Determine the (x, y) coordinate at the center of the cell enclosing the given text.  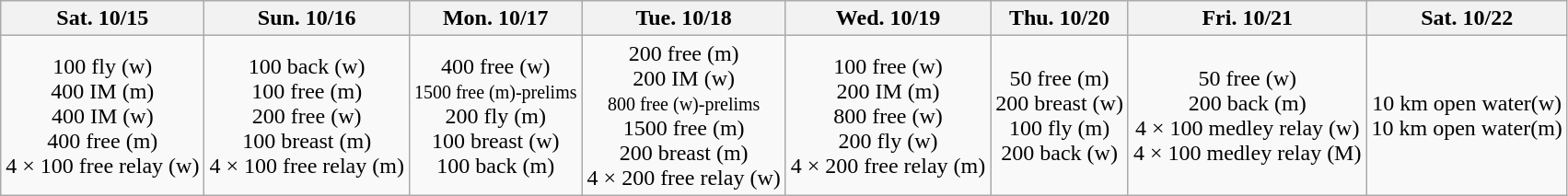
Wed. 10/19 (888, 18)
100 fly (w) 400 IM (m) 400 IM (w) 400 free (m) 4 × 100 free relay (w) (103, 116)
Sun. 10/16 (308, 18)
400 free (w) 1500 free (m)-prelims 200 fly (m) 100 breast (w) 100 back (m) (495, 116)
100 free (w) 200 IM (m) 800 free (w) 200 fly (w) 4 × 200 free relay (m) (888, 116)
100 back (w) 100 free (m) 200 free (w) 100 breast (m) 4 × 100 free relay (m) (308, 116)
Fri. 10/21 (1247, 18)
50 free (w) 200 back (m) 4 × 100 medley relay (w) 4 × 100 medley relay (M) (1247, 116)
10 km open water(w) 10 km open water(m) (1467, 116)
Tue. 10/18 (683, 18)
Mon. 10/17 (495, 18)
Thu. 10/20 (1060, 18)
50 free (m) 200 breast (w) 100 fly (m) 200 back (w) (1060, 116)
200 free (m) 200 IM (w) 800 free (w)-prelims 1500 free (m) 200 breast (m) 4 × 200 free relay (w) (683, 116)
Sat. 10/22 (1467, 18)
Sat. 10/15 (103, 18)
